For the text-containing cell, return its midpoint in [X, Y] coordinate format. 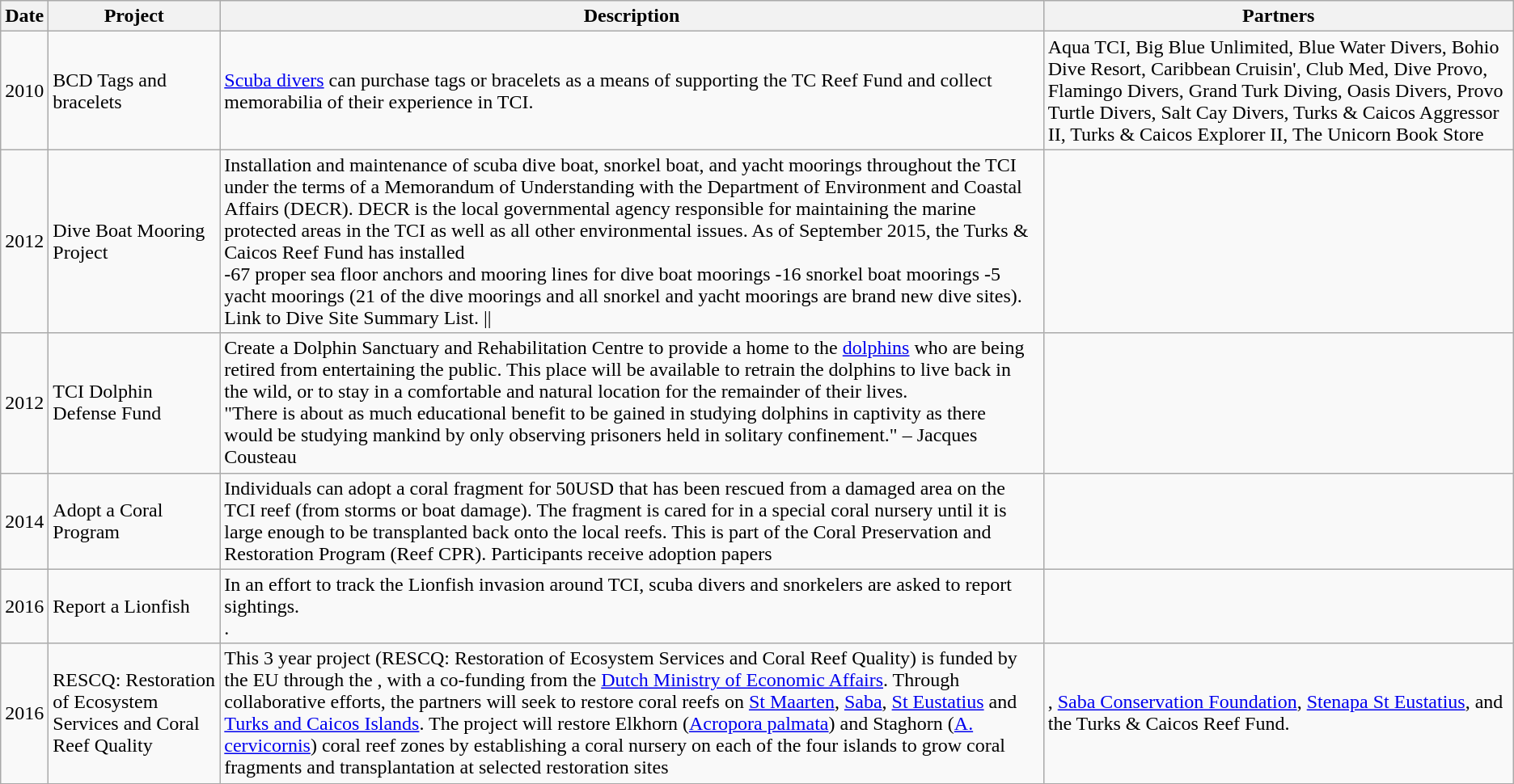
2010 [24, 91]
2014 [24, 521]
Partners [1278, 16]
TCI Dolphin Defense Fund [134, 403]
Report a Lionfish [134, 606]
Project [134, 16]
Adopt a Coral Program [134, 521]
, Saba Conservation Foundation, Stenapa St Eustatius, and the Turks & Caicos Reef Fund. [1278, 713]
In an effort to track the Lionfish invasion around TCI, scuba divers and snorkelers are asked to report sightings.. [632, 606]
RESCQ: Restoration of Ecosystem Services and Coral Reef Quality [134, 713]
Scuba divers can purchase tags or bracelets as a means of supporting the TC Reef Fund and collect memorabilia of their experience in TCI. [632, 91]
BCD Tags and bracelets [134, 91]
Dive Boat Mooring Project [134, 241]
Date [24, 16]
Description [632, 16]
